Detect which cell encompasses the target text, then output its (x, y) center coordinate. 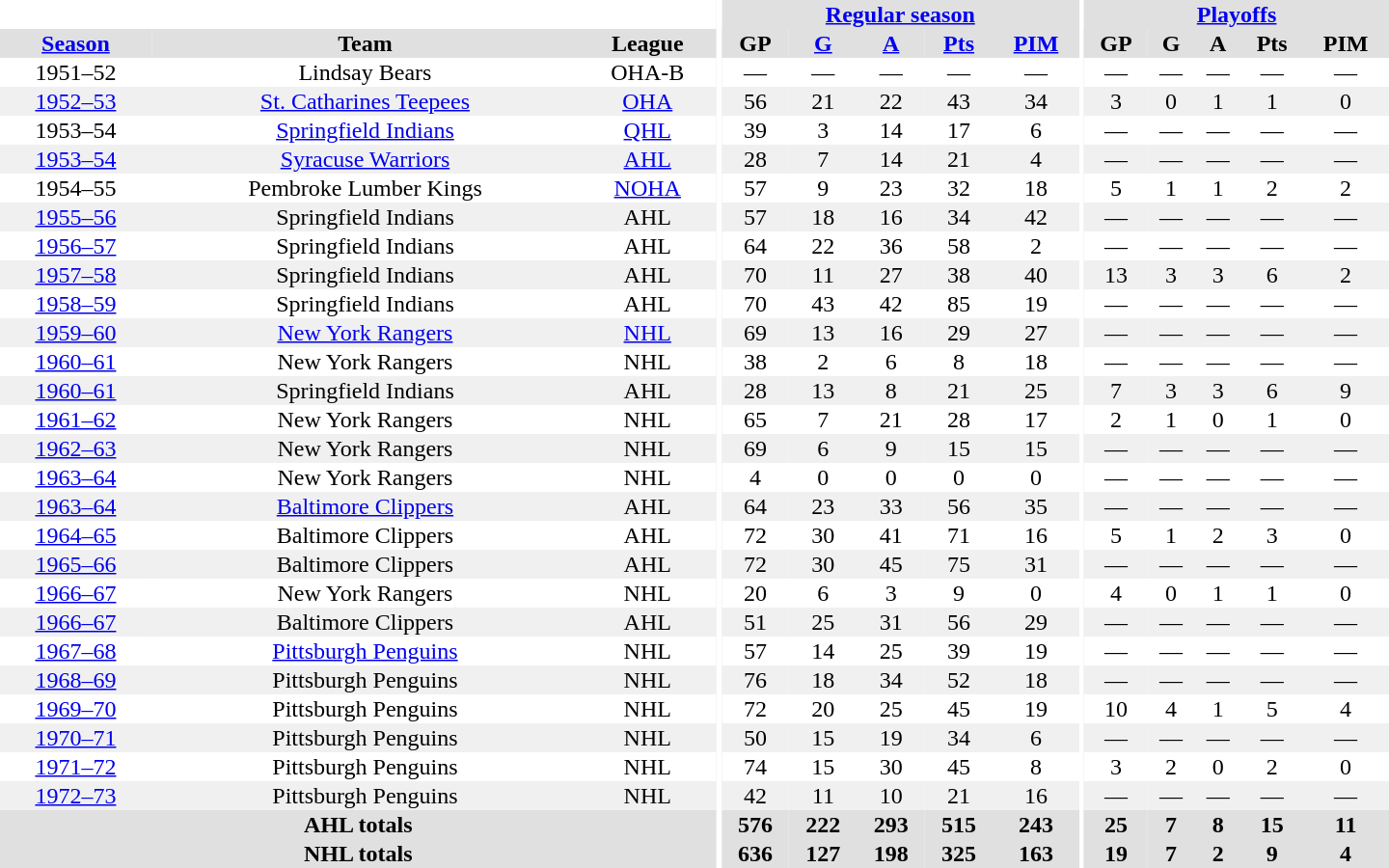
NHL totals (358, 854)
1952–53 (75, 101)
33 (891, 506)
Team (365, 43)
52 (959, 680)
League (647, 43)
QHL (647, 130)
1969–70 (75, 709)
Regular season (901, 14)
AHL totals (358, 825)
1967–68 (75, 651)
74 (755, 767)
40 (1036, 275)
OHA (647, 101)
163 (1036, 854)
515 (959, 825)
75 (959, 564)
Lindsay Bears (365, 72)
222 (823, 825)
71 (959, 535)
65 (755, 420)
50 (755, 738)
1964–65 (75, 535)
243 (1036, 825)
32 (959, 188)
1959–60 (75, 333)
58 (959, 246)
1970–71 (75, 738)
76 (755, 680)
576 (755, 825)
293 (891, 825)
NOHA (647, 188)
127 (823, 854)
1971–72 (75, 767)
1954–55 (75, 188)
1951–52 (75, 72)
1968–69 (75, 680)
Playoffs (1237, 14)
41 (891, 535)
85 (959, 304)
36 (891, 246)
636 (755, 854)
St. Catharines Teepees (365, 101)
35 (1036, 506)
Season (75, 43)
1958–59 (75, 304)
51 (755, 622)
1961–62 (75, 420)
198 (891, 854)
Syracuse Warriors (365, 159)
1956–57 (75, 246)
1972–73 (75, 796)
325 (959, 854)
Pembroke Lumber Kings (365, 188)
1965–66 (75, 564)
1957–58 (75, 275)
OHA-B (647, 72)
1962–63 (75, 448)
1955–56 (75, 217)
